Return the (X, Y) coordinate for the center point of the cell that contains the specified text.  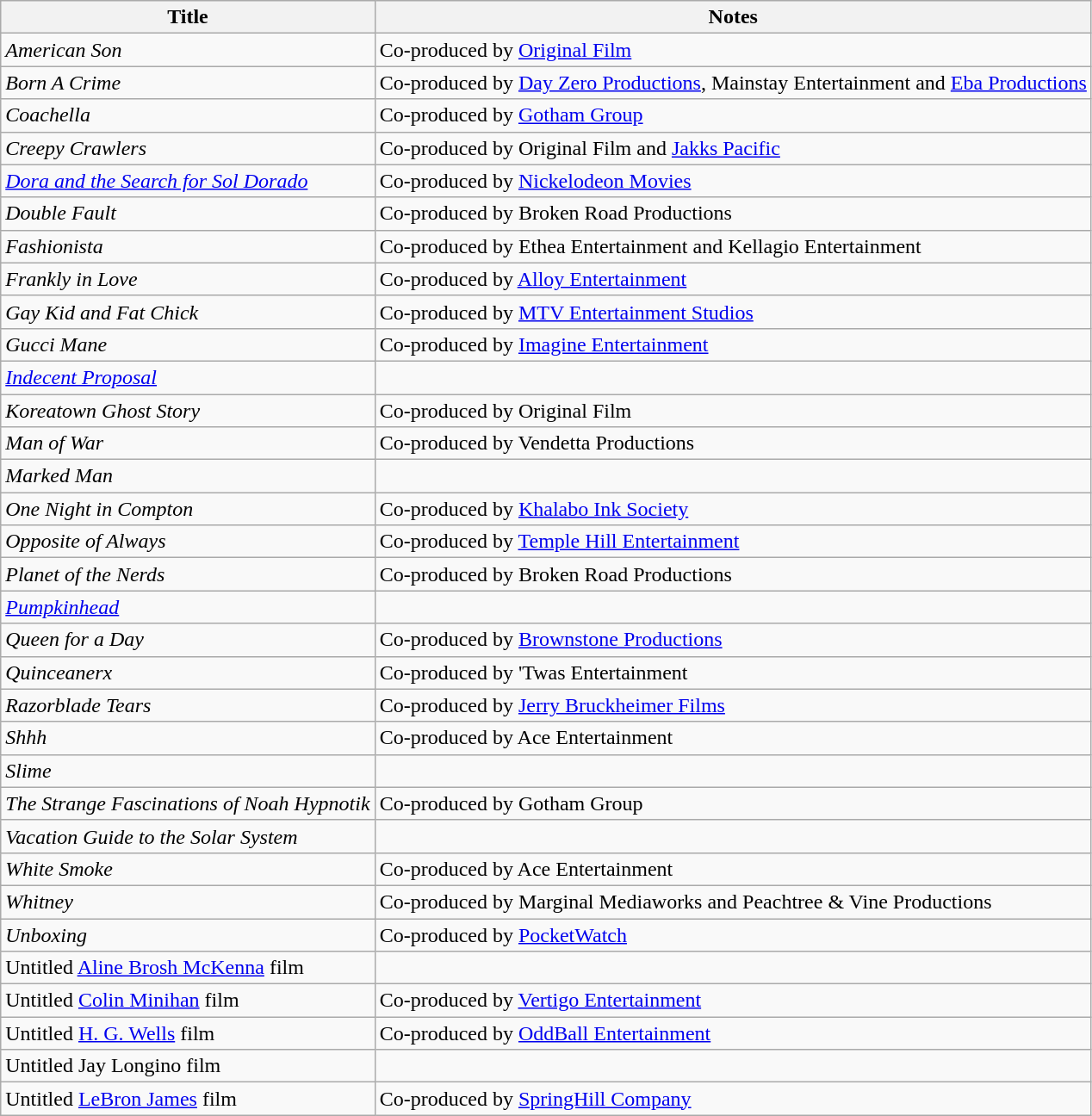
Untitled Jay Longino film (188, 1066)
Co-produced by Imagine Entertainment (733, 344)
Fashionista (188, 246)
Koreatown Ghost Story (188, 411)
Planet of the Nerds (188, 574)
Dora and the Search for Sol Dorado (188, 181)
White Smoke (188, 869)
Quinceanerx (188, 673)
Notes (733, 17)
Whitney (188, 902)
Razorblade Tears (188, 705)
Opposite of Always (188, 542)
Untitled LeBron James film (188, 1099)
Gay Kid and Fat Chick (188, 312)
Creepy Crawlers (188, 148)
Co-produced by Vendetta Productions (733, 443)
One Night in Compton (188, 509)
Indecent Proposal (188, 377)
Frankly in Love (188, 279)
Co-produced by Jerry Bruckheimer Films (733, 705)
Co-produced by Ethea Entertainment and Kellagio Entertainment (733, 246)
Man of War (188, 443)
Born A Crime (188, 83)
Co-produced by PocketWatch (733, 934)
Untitled Aline Brosh McKenna film (188, 968)
American Son (188, 50)
Shhh (188, 738)
Co-produced by Original Film and Jakks Pacific (733, 148)
Queen for a Day (188, 640)
Marked Man (188, 476)
Co-produced by Nickelodeon Movies (733, 181)
Vacation Guide to the Solar System (188, 836)
Co-produced by Temple Hill Entertainment (733, 542)
Title (188, 17)
Co-produced by Day Zero Productions, Mainstay Entertainment and Eba Productions (733, 83)
Double Fault (188, 214)
Co-produced by Vertigo Entertainment (733, 1001)
Co-produced by MTV Entertainment Studios (733, 312)
Gucci Mane (188, 344)
Slime (188, 771)
Co-produced by Alloy Entertainment (733, 279)
Pumpkinhead (188, 607)
Untitled H. G. Wells film (188, 1033)
Co-produced by Khalabo Ink Society (733, 509)
Co-produced by OddBall Entertainment (733, 1033)
Co-produced by Brownstone Productions (733, 640)
Untitled Colin Minihan film (188, 1001)
Coachella (188, 115)
Unboxing (188, 934)
The Strange Fascinations of Noah Hypnotik (188, 803)
Co-produced by Marginal Mediaworks and Peachtree & Vine Productions (733, 902)
Co-produced by 'Twas Entertainment (733, 673)
Co-produced by SpringHill Company (733, 1099)
